Capture the cell that displays the provided text and extract its [x, y] central coordinate. 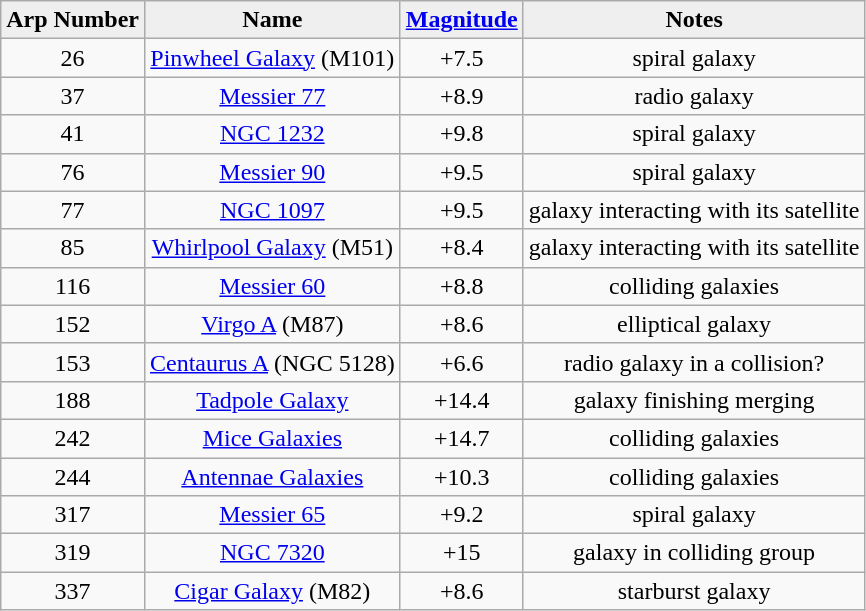
+14.4 [462, 400]
Messier 77 [272, 96]
NGC 7320 [272, 553]
galaxy finishing merging [694, 400]
elliptical galaxy [694, 324]
+14.7 [462, 438]
+9.8 [462, 134]
Notes [694, 20]
+8.9 [462, 96]
+8.4 [462, 248]
Cigar Galaxy (M82) [272, 591]
Virgo A (M87) [272, 324]
242 [73, 438]
319 [73, 553]
Centaurus A (NGC 5128) [272, 362]
Mice Galaxies [272, 438]
galaxy in colliding group [694, 553]
188 [73, 400]
153 [73, 362]
Name [272, 20]
+6.6 [462, 362]
Messier 65 [272, 515]
NGC 1097 [272, 210]
26 [73, 58]
Magnitude [462, 20]
41 [73, 134]
NGC 1232 [272, 134]
77 [73, 210]
radio galaxy [694, 96]
Messier 60 [272, 286]
Tadpole Galaxy [272, 400]
Whirlpool Galaxy (M51) [272, 248]
Pinwheel Galaxy (M101) [272, 58]
+8.8 [462, 286]
Antennae Galaxies [272, 477]
244 [73, 477]
Messier 90 [272, 172]
+9.2 [462, 515]
+10.3 [462, 477]
Arp Number [73, 20]
radio galaxy in a collision? [694, 362]
+7.5 [462, 58]
337 [73, 591]
152 [73, 324]
85 [73, 248]
317 [73, 515]
76 [73, 172]
37 [73, 96]
starburst galaxy [694, 591]
+15 [462, 553]
116 [73, 286]
